Return the (X, Y) coordinate for the center point of the cell that contains the specified text.  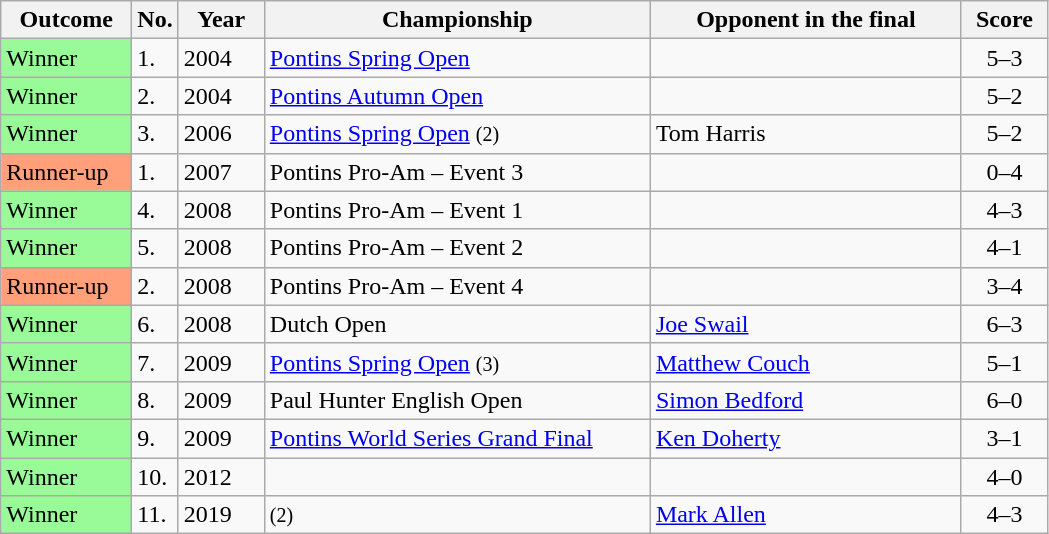
5–3 (1004, 58)
Pontins Spring Open (457, 58)
Outcome (66, 20)
No. (155, 20)
(2) (457, 515)
6–0 (1004, 400)
Pontins Spring Open (2) (457, 134)
Pontins Pro-Am – Event 2 (457, 248)
0–4 (1004, 172)
5–1 (1004, 362)
Opponent in the final (806, 20)
8. (155, 400)
Simon Bedford (806, 400)
11. (155, 515)
Pontins Pro-Am – Event 1 (457, 210)
4. (155, 210)
Score (1004, 20)
Matthew Couch (806, 362)
Paul Hunter English Open (457, 400)
Pontins Pro-Am – Event 3 (457, 172)
10. (155, 477)
Mark Allen (806, 515)
Pontins Spring Open (3) (457, 362)
Joe Swail (806, 324)
2012 (221, 477)
3–4 (1004, 286)
5. (155, 248)
Dutch Open (457, 324)
Year (221, 20)
4–1 (1004, 248)
6. (155, 324)
9. (155, 438)
Ken Doherty (806, 438)
2007 (221, 172)
7. (155, 362)
3. (155, 134)
2006 (221, 134)
Championship (457, 20)
6–3 (1004, 324)
Pontins Pro-Am – Event 4 (457, 286)
Tom Harris (806, 134)
3–1 (1004, 438)
Pontins Autumn Open (457, 96)
Pontins World Series Grand Final (457, 438)
2019 (221, 515)
4–0 (1004, 477)
